Pinpoint the cell where the given text exists, returning its [X, Y] midpoint coordinate. 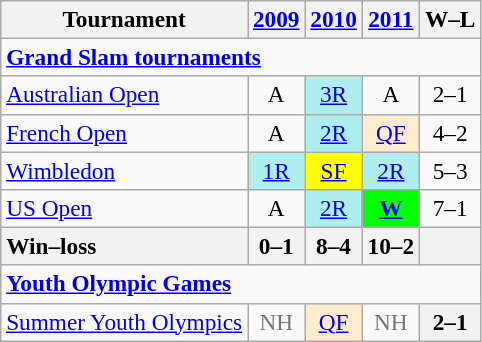
US Open [124, 208]
Tournament [124, 19]
Summer Youth Olympics [124, 322]
Australian Open [124, 95]
1R [276, 170]
W [390, 208]
8–4 [334, 246]
2011 [390, 19]
Youth Olympic Games [241, 284]
7–1 [450, 208]
2010 [334, 19]
2009 [276, 19]
Win–loss [124, 246]
Wimbledon [124, 170]
0–1 [276, 246]
French Open [124, 133]
Grand Slam tournaments [241, 57]
4–2 [450, 133]
5–3 [450, 170]
10–2 [390, 246]
W–L [450, 19]
SF [334, 170]
3R [334, 95]
